Find where the given text appears and provide that cell's center as [x, y] coordinate. 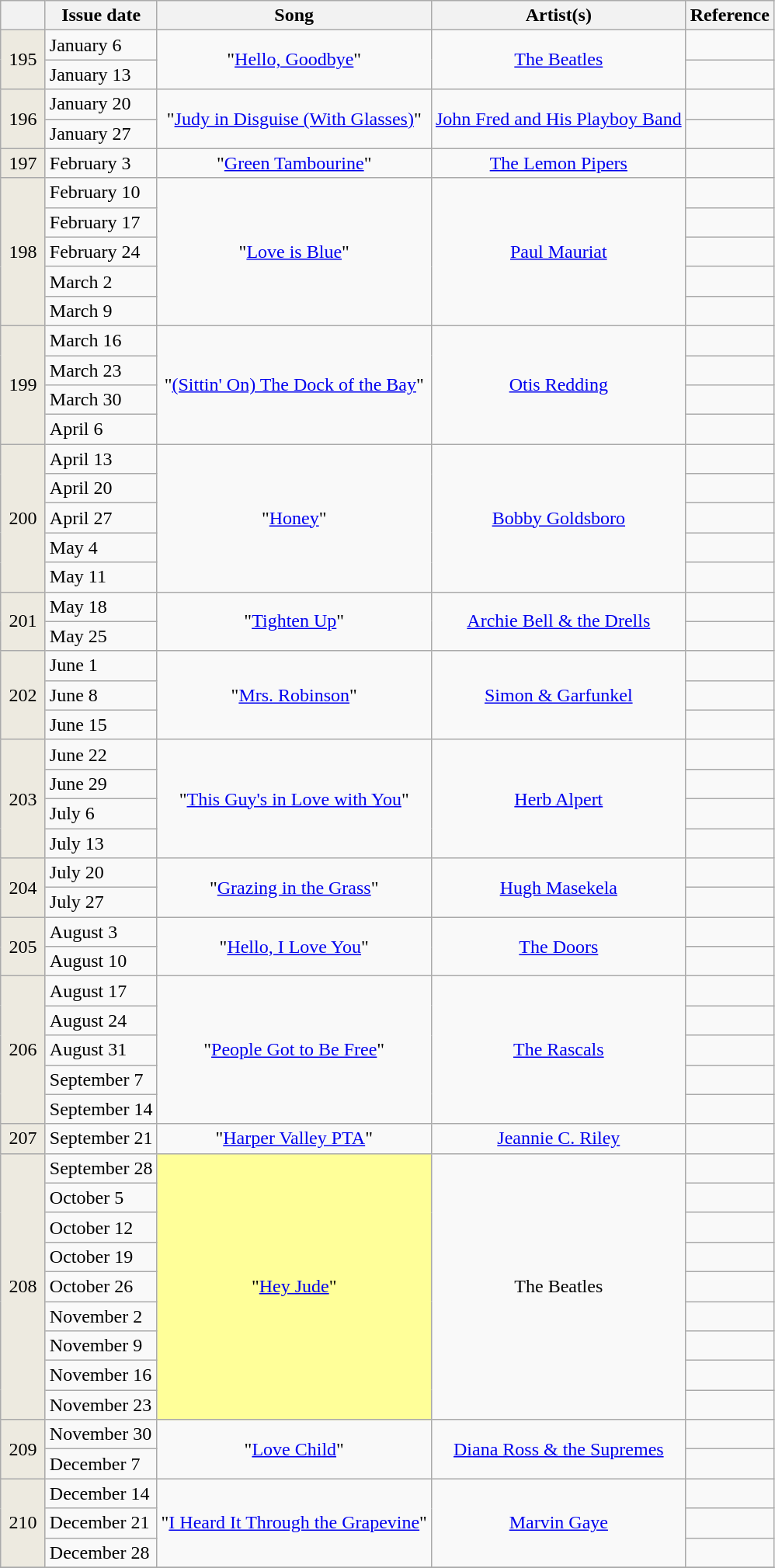
"People Got to Be Free" [294, 1050]
Diana Ross & the Supremes [558, 1449]
February 10 [101, 193]
August 17 [101, 991]
Otis Redding [558, 384]
February 24 [101, 252]
May 25 [101, 636]
November 30 [101, 1434]
"Mrs. Robinson" [294, 695]
"I Heard It Through the Grapevine" [294, 1523]
August 3 [101, 932]
January 27 [101, 134]
July 27 [101, 902]
September 14 [101, 1109]
March 2 [101, 281]
April 27 [101, 518]
Simon & Garfunkel [558, 695]
February 17 [101, 222]
October 5 [101, 1198]
209 [23, 1449]
August 10 [101, 961]
210 [23, 1523]
January 20 [101, 104]
April 20 [101, 488]
204 [23, 888]
195 [23, 60]
Jeannie C. Riley [558, 1139]
197 [23, 163]
January 13 [101, 75]
203 [23, 798]
March 30 [101, 400]
208 [23, 1286]
June 22 [101, 754]
"Honey" [294, 518]
Bobby Goldsboro [558, 518]
Archie Bell & the Drells [558, 621]
"(Sittin' On) The Dock of the Bay" [294, 384]
January 6 [101, 45]
November 23 [101, 1405]
206 [23, 1050]
The Doors [558, 947]
The Rascals [558, 1050]
November 2 [101, 1316]
Reference [730, 16]
February 3 [101, 163]
Issue date [101, 16]
September 7 [101, 1080]
May 18 [101, 607]
202 [23, 695]
October 12 [101, 1227]
Marvin Gaye [558, 1523]
August 31 [101, 1050]
June 15 [101, 725]
"Hello, Goodbye" [294, 60]
June 8 [101, 695]
March 9 [101, 311]
198 [23, 252]
"Tighten Up" [294, 621]
207 [23, 1139]
December 28 [101, 1552]
April 13 [101, 459]
June 29 [101, 784]
December 14 [101, 1493]
"Hello, I Love You" [294, 947]
196 [23, 119]
"Harper Valley PTA" [294, 1139]
August 24 [101, 1020]
"Judy in Disguise (With Glasses)" [294, 119]
"Hey Jude" [294, 1286]
July 20 [101, 873]
September 28 [101, 1168]
July 13 [101, 843]
December 21 [101, 1523]
Paul Mauriat [558, 252]
April 6 [101, 429]
Song [294, 16]
201 [23, 621]
199 [23, 384]
"Green Tambourine" [294, 163]
October 19 [101, 1257]
May 4 [101, 548]
"Love is Blue" [294, 252]
March 16 [101, 340]
November 16 [101, 1375]
200 [23, 518]
December 7 [101, 1464]
Hugh Masekela [558, 888]
The Lemon Pipers [558, 163]
"Grazing in the Grass" [294, 888]
"Love Child" [294, 1449]
October 26 [101, 1286]
"This Guy's in Love with You" [294, 798]
Herb Alpert [558, 798]
May 11 [101, 577]
September 21 [101, 1139]
November 9 [101, 1346]
July 6 [101, 813]
March 23 [101, 370]
Artist(s) [558, 16]
June 1 [101, 666]
205 [23, 947]
John Fred and His Playboy Band [558, 119]
